Determine the [x, y] coordinate at the center of the cell enclosing the given text.  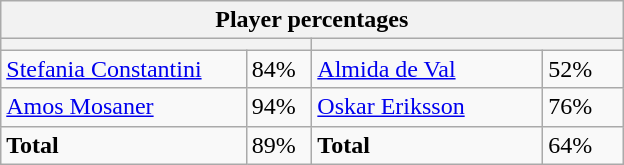
Oskar Eriksson [428, 107]
Amos Mosaner [124, 107]
76% [583, 107]
94% [279, 107]
89% [279, 145]
Stefania Constantini [124, 69]
84% [279, 69]
64% [583, 145]
Player percentages [312, 20]
Almida de Val [428, 69]
52% [583, 69]
